Provide the [x, y] coordinate of the cell's center where the given text is located.  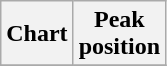
Chart [37, 34]
Peakposition [119, 34]
